Return the (X, Y) coordinate for the center point of the cell that contains the specified text.  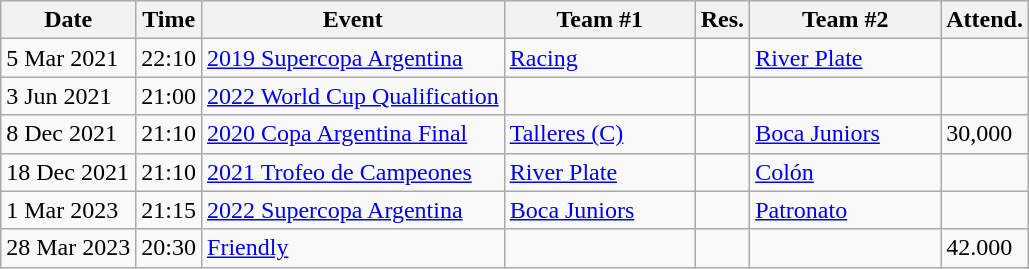
Talleres (C) (600, 134)
28 Mar 2023 (68, 248)
21:00 (169, 96)
3 Jun 2021 (68, 96)
5 Mar 2021 (68, 58)
Date (68, 20)
Friendly (354, 248)
2019 Supercopa Argentina (354, 58)
Time (169, 20)
30,000 (985, 134)
Event (354, 20)
Attend. (985, 20)
20:30 (169, 248)
1 Mar 2023 (68, 210)
2021 Trofeo de Campeones (354, 172)
2020 Copa Argentina Final (354, 134)
2022 Supercopa Argentina (354, 210)
Patronato (846, 210)
Racing (600, 58)
8 Dec 2021 (68, 134)
42.000 (985, 248)
Colón (846, 172)
22:10 (169, 58)
Team #1 (600, 20)
2022 World Cup Qualification (354, 96)
Res. (722, 20)
Team #2 (846, 20)
18 Dec 2021 (68, 172)
21:15 (169, 210)
